Locate the cell with the specified text and output its [X, Y] center coordinate. 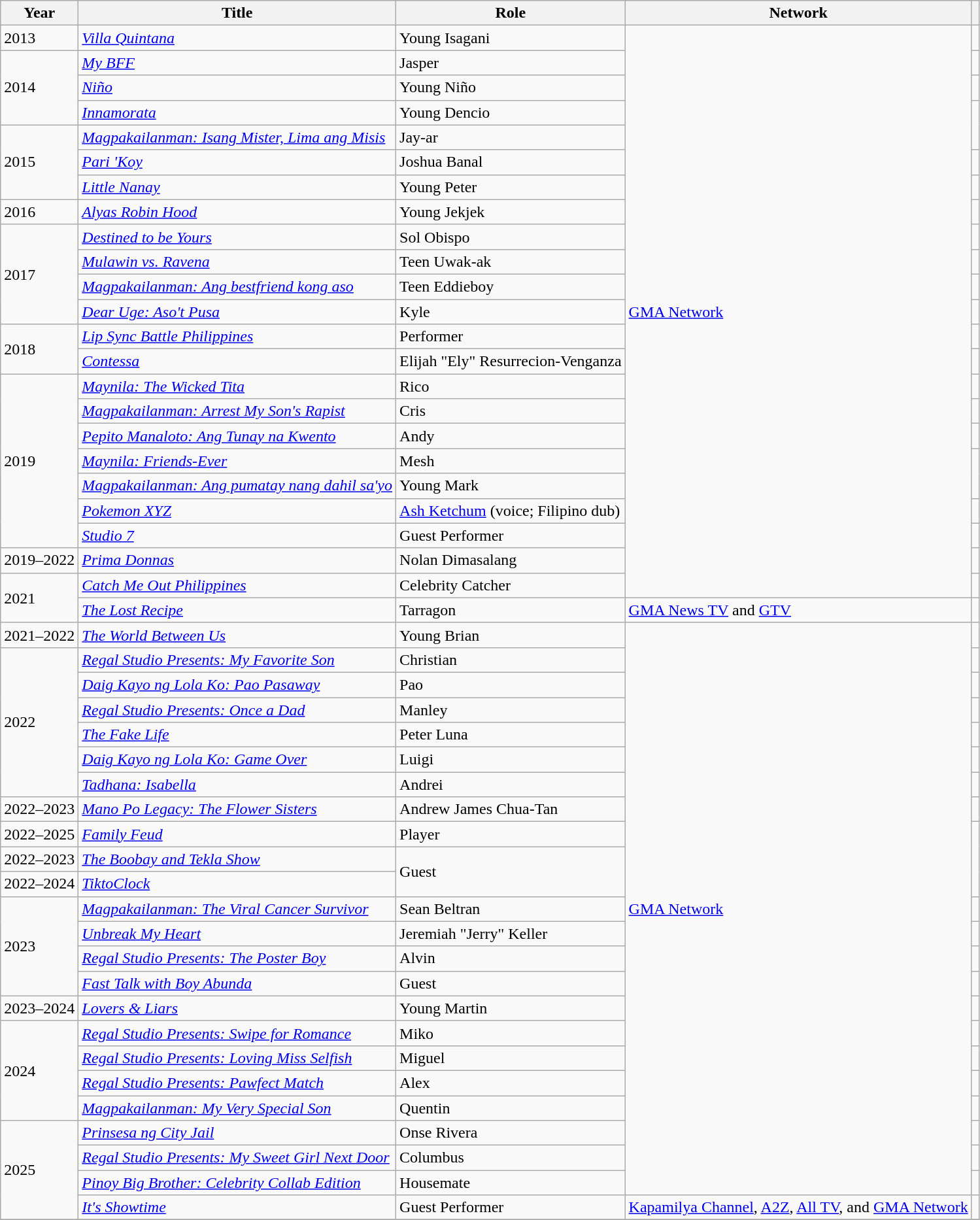
The Boobay and Tekla Show [237, 859]
2019 [39, 461]
Catch Me Out Philippines [237, 585]
Studio 7 [237, 535]
Lovers & Liars [237, 1008]
Pao [511, 685]
Tadhana: Isabella [237, 785]
Cris [511, 411]
Celebrity Catcher [511, 585]
Pari 'Koy [237, 162]
Kyle [511, 312]
Magpakailanman: My Very Special Son [237, 1108]
Jasper [511, 63]
2015 [39, 162]
Manley [511, 709]
Joshua Banal [511, 162]
Mesh [511, 461]
Regal Studio Presents: Once a Dad [237, 709]
Dear Uge: Aso't Pusa [237, 312]
Ash Ketchum (voice; Filipino dub) [511, 511]
Daig Kayo ng Lola Ko: Pao Pasaway [237, 685]
Columbus [511, 1158]
Magpakailanman: Arrest My Son's Rapist [237, 411]
Alvin [511, 958]
Kapamilya Channel, A2Z, All TV, and GMA Network [798, 1208]
Role [511, 13]
Pepito Manaloto: Ang Tunay na Kwento [237, 436]
Year [39, 13]
Young Niño [511, 88]
Andrew James Chua-Tan [511, 809]
Regal Studio Presents: My Sweet Girl Next Door [237, 1158]
2023 [39, 946]
Unbreak My Heart [237, 934]
Pinoy Big Brother: Celebrity Collab Edition [237, 1183]
Regal Studio Presents: Pawfect Match [237, 1083]
My BFF [237, 63]
2016 [39, 212]
Alex [511, 1083]
Villa Quintana [237, 38]
It's Showtime [237, 1208]
Regal Studio Presents: Swipe for Romance [237, 1033]
Maynila: The Wicked Tita [237, 386]
Title [237, 13]
Performer [511, 337]
Peter Luna [511, 735]
Destined to be Yours [237, 237]
Sol Obispo [511, 237]
Magpakailanman: The Viral Cancer Survivor [237, 909]
Young Martin [511, 1008]
The World Between Us [237, 635]
Regal Studio Presents: The Poster Boy [237, 958]
2022–2024 [39, 884]
Sean Beltran [511, 909]
Young Mark [511, 486]
Young Brian [511, 635]
Maynila: Friends-Ever [237, 461]
Magpakailanman: Ang pumatay nang dahil sa'yo [237, 486]
Jeremiah "Jerry" Keller [511, 934]
Prinsesa ng City Jail [237, 1133]
Nolan Dimasalang [511, 560]
Young Dencio [511, 112]
Magpakailanman: Isang Mister, Lima ang Misis [237, 137]
Miko [511, 1033]
2021 [39, 598]
Onse Rivera [511, 1133]
Mano Po Legacy: The Flower Sisters [237, 809]
Housemate [511, 1183]
Daig Kayo ng Lola Ko: Game Over [237, 760]
2022 [39, 722]
Young Jekjek [511, 212]
Regal Studio Presents: Loving Miss Selfish [237, 1058]
2021–2022 [39, 635]
2019–2022 [39, 560]
Andrei [511, 785]
Regal Studio Presents: My Favorite Son [237, 660]
Quentin [511, 1108]
2022–2025 [39, 834]
Miguel [511, 1058]
Rico [511, 386]
Andy [511, 436]
Young Isagani [511, 38]
The Fake Life [237, 735]
2025 [39, 1170]
Network [798, 13]
Player [511, 834]
2013 [39, 38]
2017 [39, 274]
Teen Uwak-ak [511, 262]
2023–2024 [39, 1008]
2014 [39, 88]
GMA News TV and GTV [798, 610]
Lip Sync Battle Philippines [237, 337]
Luigi [511, 760]
Innamorata [237, 112]
Jay-ar [511, 137]
Little Nanay [237, 187]
Mulawin vs. Ravena [237, 262]
Pokemon XYZ [237, 511]
Contessa [237, 362]
Family Feud [237, 834]
Elijah "Ely" Resurrecion-Venganza [511, 362]
Alyas Robin Hood [237, 212]
The Lost Recipe [237, 610]
2024 [39, 1070]
Prima Donnas [237, 560]
Christian [511, 660]
TiktoClock [237, 884]
Tarragon [511, 610]
2018 [39, 349]
Niño [237, 88]
Magpakailanman: Ang bestfriend kong aso [237, 286]
Fast Talk with Boy Abunda [237, 983]
Young Peter [511, 187]
Teen Eddieboy [511, 286]
